Extract the [x, y] coordinate from the center of the cell holding the provided text.  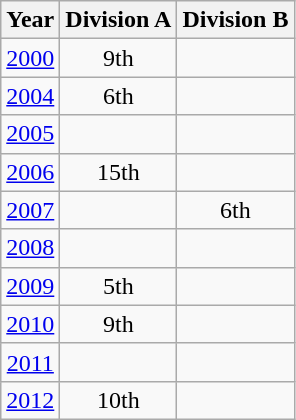
15th [118, 172]
2010 [30, 324]
5th [118, 286]
2008 [30, 248]
10th [118, 400]
2007 [30, 210]
2004 [30, 96]
Year [30, 20]
2009 [30, 286]
2000 [30, 58]
2006 [30, 172]
2011 [30, 362]
2005 [30, 134]
Division A [118, 20]
Division B [236, 20]
2012 [30, 400]
